Locate the cell with the specified text and output its [x, y] center coordinate. 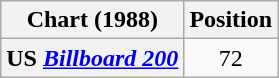
72 [231, 58]
US Billboard 200 [92, 58]
Chart (1988) [92, 20]
Position [231, 20]
